Find where the given text appears and provide that cell's center as (X, Y) coordinate. 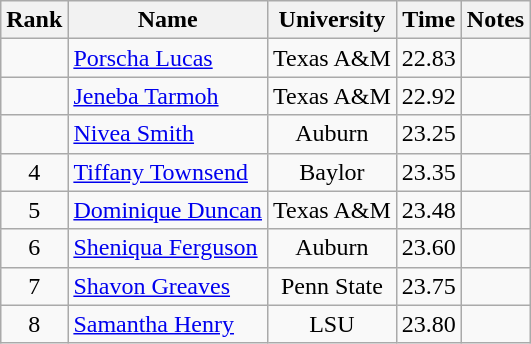
Notes (495, 20)
5 (34, 210)
23.80 (428, 324)
8 (34, 324)
23.75 (428, 286)
23.60 (428, 248)
7 (34, 286)
Tiffany Townsend (168, 172)
Porscha Lucas (168, 58)
LSU (332, 324)
23.25 (428, 134)
Rank (34, 20)
Time (428, 20)
6 (34, 248)
Shavon Greaves (168, 286)
23.35 (428, 172)
Sheniqua Ferguson (168, 248)
Name (168, 20)
Dominique Duncan (168, 210)
Baylor (332, 172)
4 (34, 172)
23.48 (428, 210)
Samantha Henry (168, 324)
Jeneba Tarmoh (168, 96)
22.83 (428, 58)
22.92 (428, 96)
Penn State (332, 286)
Nivea Smith (168, 134)
University (332, 20)
